Determine the (X, Y) coordinate at the center of the cell enclosing the given text.  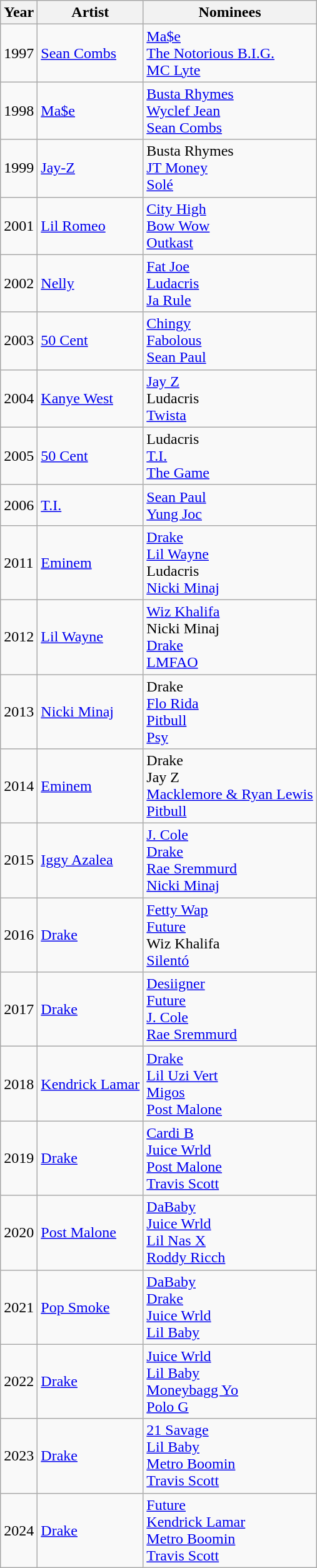
2002 (19, 283)
City HighBow WowOutkast (230, 226)
Jay-Z (90, 168)
Year (19, 13)
2006 (19, 505)
Nominees (230, 13)
J. ColeDrakeRae SremmurdNicki Minaj (230, 860)
2023 (19, 1455)
Ma$eThe Notorious B.I.G.MC Lyte (230, 53)
2021 (19, 1307)
2014 (19, 787)
Sean PaulYung Joc (230, 505)
2019 (19, 1158)
1999 (19, 168)
Kendrick Lamar (90, 1084)
Post Malone (90, 1233)
Pop Smoke (90, 1307)
Ma$e (90, 111)
2022 (19, 1382)
Lil Romeo (90, 226)
2004 (19, 398)
Iggy Azalea (90, 860)
2012 (19, 636)
DrakeLil Uzi VertMigosPost Malone (230, 1084)
DrakeLil WayneLudacrisNicki Minaj (230, 563)
Busta RhymesJT MoneySolé (230, 168)
T.I. (90, 505)
1997 (19, 53)
DaBabyJuice WrldLil Nas XRoddy Ricch (230, 1233)
2005 (19, 456)
ChingyFabolousSean Paul (230, 341)
Wiz KhalifaNicki MinajDrakeLMFAO (230, 636)
2020 (19, 1233)
2018 (19, 1084)
2013 (19, 711)
2024 (19, 1530)
2011 (19, 563)
FutureKendrick LamarMetro BoominTravis Scott (230, 1530)
Kanye West (90, 398)
LudacrisT.I.The Game (230, 456)
Jay ZLudacrisTwista (230, 398)
DrakeFlo RidaPitbullPsy (230, 711)
2016 (19, 935)
2017 (19, 1009)
Fat JoeLudacrisJa Rule (230, 283)
Lil Wayne (90, 636)
Nicki Minaj (90, 711)
DaBabyDrakeJuice WrldLil Baby (230, 1307)
Cardi BJuice WrldPost MaloneTravis Scott (230, 1158)
Sean Combs (90, 53)
Busta RhymesWyclef JeanSean Combs (230, 111)
Artist (90, 13)
Nelly (90, 283)
1998 (19, 111)
2003 (19, 341)
DesiignerFutureJ. ColeRae Sremmurd (230, 1009)
2015 (19, 860)
2001 (19, 226)
DrakeJay ZMacklemore & Ryan LewisPitbull (230, 787)
21 SavageLil BabyMetro BoominTravis Scott (230, 1455)
Fetty WapFutureWiz KhalifaSilentó (230, 935)
Juice WrldLil BabyMoneybagg YoPolo G (230, 1382)
